Pinpoint the cell where the given text exists, returning its (x, y) midpoint coordinate. 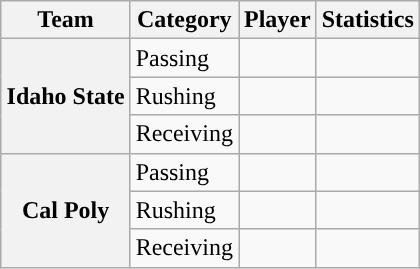
Idaho State (66, 96)
Statistics (368, 20)
Team (66, 20)
Category (184, 20)
Player (277, 20)
Cal Poly (66, 210)
